Return the (X, Y) coordinate for the center point of the cell that contains the specified text.  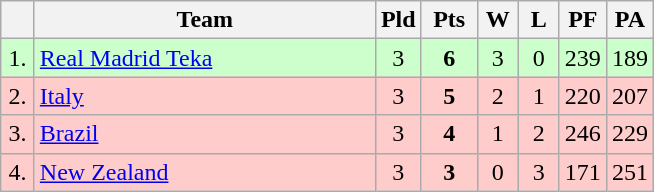
189 (630, 58)
PA (630, 20)
Pld (398, 20)
220 (582, 96)
2. (18, 96)
229 (630, 134)
Brazil (204, 134)
4 (449, 134)
5 (449, 96)
PF (582, 20)
246 (582, 134)
239 (582, 58)
New Zealand (204, 172)
1. (18, 58)
6 (449, 58)
3. (18, 134)
Team (204, 20)
Italy (204, 96)
Pts (449, 20)
Real Madrid Teka (204, 58)
207 (630, 96)
4. (18, 172)
W (498, 20)
171 (582, 172)
L (538, 20)
251 (630, 172)
